Identify which cell holds the provided text, then report its (x, y) central coordinate. 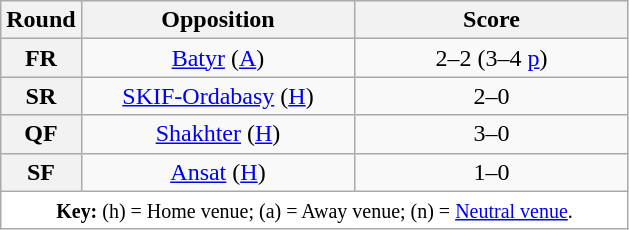
Ansat (H) (218, 172)
Score (492, 20)
2–2 (3–4 p) (492, 58)
Shakhter (H) (218, 134)
SKIF-Ordabasy (H) (218, 96)
FR (41, 58)
Opposition (218, 20)
SF (41, 172)
3–0 (492, 134)
2–0 (492, 96)
Key: (h) = Home venue; (a) = Away venue; (n) = Neutral venue. (315, 210)
QF (41, 134)
Batyr (A) (218, 58)
Round (41, 20)
SR (41, 96)
1–0 (492, 172)
